Determine the [x, y] coordinate at the center of the cell enclosing the given text.  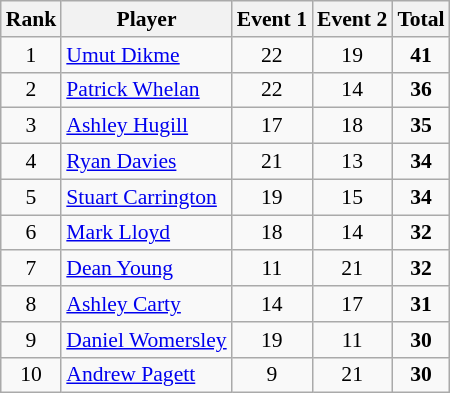
Daniel Womersley [146, 340]
13 [352, 162]
41 [420, 55]
Umut Dikme [146, 55]
6 [32, 233]
Dean Young [146, 269]
8 [32, 304]
31 [420, 304]
Total [420, 19]
Ryan Davies [146, 162]
35 [420, 126]
36 [420, 90]
Event 2 [352, 19]
Ashley Carty [146, 304]
Patrick Whelan [146, 90]
2 [32, 90]
Rank [32, 19]
Ashley Hugill [146, 126]
3 [32, 126]
Mark Lloyd [146, 233]
Andrew Pagett [146, 375]
7 [32, 269]
1 [32, 55]
Event 1 [272, 19]
4 [32, 162]
Stuart Carrington [146, 197]
Player [146, 19]
15 [352, 197]
10 [32, 375]
5 [32, 197]
